For the text-containing cell, return its midpoint in [x, y] coordinate format. 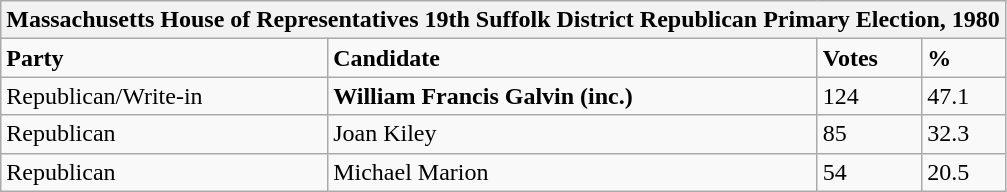
Party [164, 58]
William Francis Galvin (inc.) [573, 96]
Votes [869, 58]
124 [869, 96]
Joan Kiley [573, 134]
Candidate [573, 58]
Republican/Write-in [164, 96]
% [964, 58]
32.3 [964, 134]
47.1 [964, 96]
20.5 [964, 172]
85 [869, 134]
Massachusetts House of Representatives 19th Suffolk District Republican Primary Election, 1980 [504, 20]
54 [869, 172]
Michael Marion [573, 172]
